Capture the cell that displays the provided text and extract its (x, y) central coordinate. 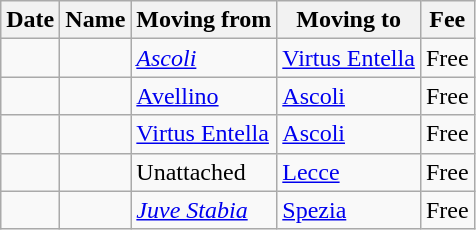
Fee (447, 20)
Avellino (204, 96)
Moving to (349, 20)
Lecce (349, 172)
Spezia (349, 210)
Date (30, 20)
Name (96, 20)
Moving from (204, 20)
Unattached (204, 172)
Juve Stabia (204, 210)
